For the text-containing cell, return its midpoint in (X, Y) coordinate format. 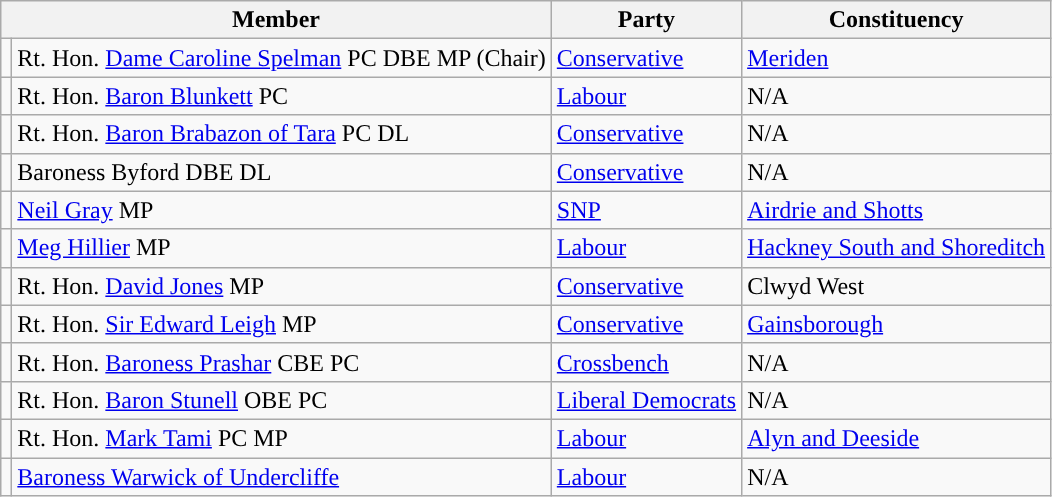
Gainsborough (896, 324)
Rt. Hon. Sir Edward Leigh MP (282, 324)
Liberal Democrats (646, 400)
Rt. Hon. Baroness Prashar CBE PC (282, 362)
SNP (646, 210)
Crossbench (646, 362)
Rt. Hon. Baron Stunell OBE PC (282, 400)
Baroness Warwick of Undercliffe (282, 477)
Rt. Hon. Mark Tami PC MP (282, 438)
Airdrie and Shotts (896, 210)
Rt. Hon. Dame Caroline Spelman PC DBE MP (Chair) (282, 58)
Alyn and Deeside (896, 438)
Rt. Hon. Baron Brabazon of Tara PC DL (282, 134)
Rt. Hon. Baron Blunkett PC (282, 96)
Hackney South and Shoreditch (896, 248)
Meg Hillier MP (282, 248)
Neil Gray MP (282, 210)
Rt. Hon. David Jones MP (282, 286)
Baroness Byford DBE DL (282, 172)
Clwyd West (896, 286)
Member (276, 20)
Constituency (896, 20)
Meriden (896, 58)
Party (646, 20)
